Output the [X, Y] coordinate of the center of the cell containing the given text.  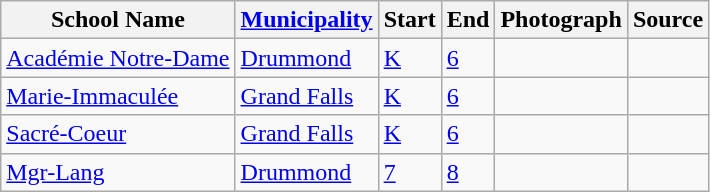
Start [410, 20]
Sacré-Coeur [118, 134]
7 [410, 172]
Mgr-Lang [118, 172]
Académie Notre-Dame [118, 58]
School Name [118, 20]
Photograph [561, 20]
Marie-Immaculée [118, 96]
End [468, 20]
Municipality [306, 20]
Source [668, 20]
8 [468, 172]
